Determine the (X, Y) coordinate at the center of the cell enclosing the given text.  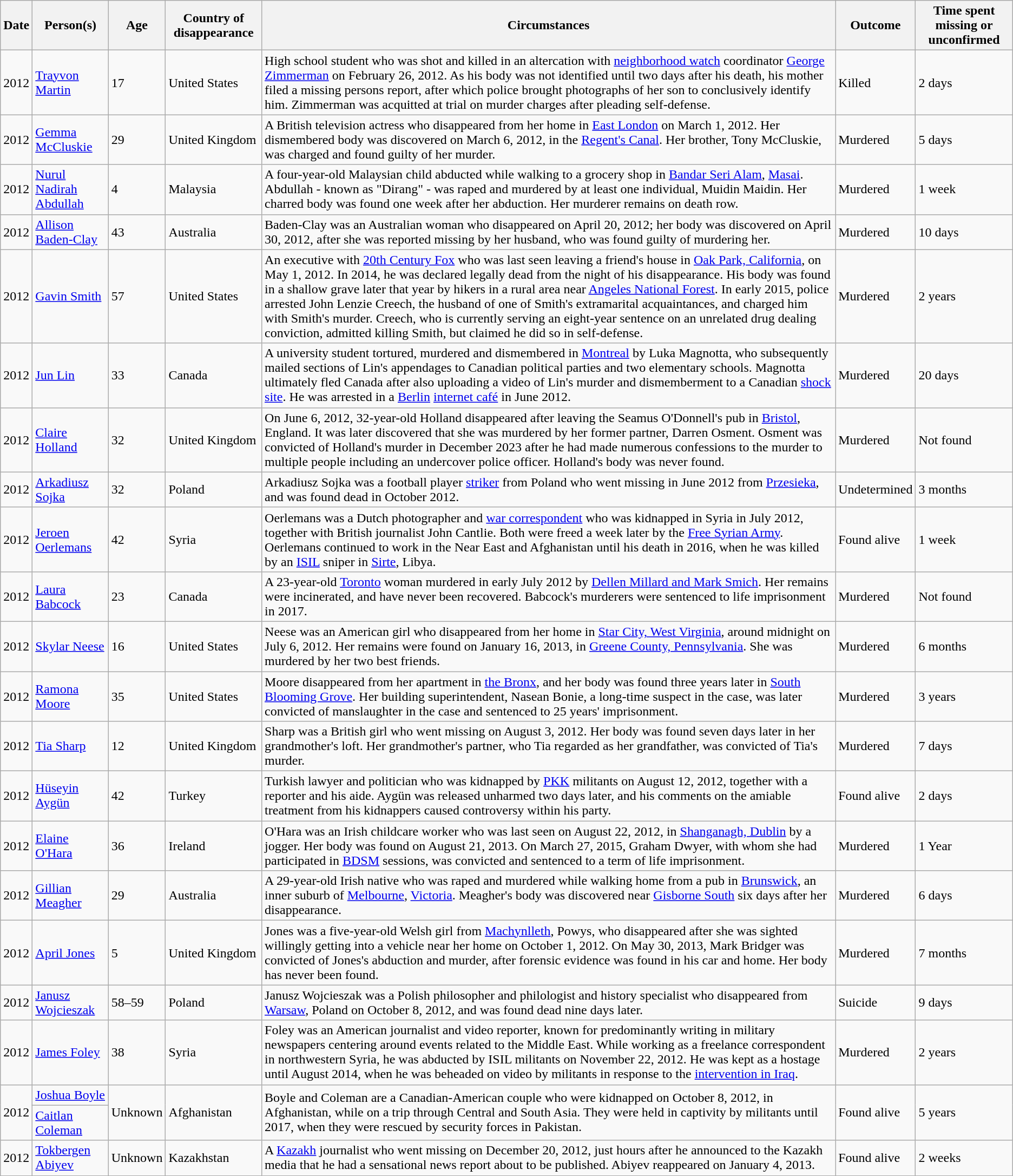
Allison Baden-Clay (70, 232)
Skylar Neese (70, 646)
17 (137, 82)
Turkey (214, 796)
Gillian Meagher (70, 896)
Tia Sharp (70, 746)
James Foley (70, 1052)
Arkadiusz Sojka was a football player striker from Poland who went missing in June 2012 from Przesieka, and was found dead in October 2012. (549, 489)
7 months (964, 952)
Undetermined (876, 489)
23 (137, 596)
Circumstances (549, 25)
Caitlan Coleman (70, 1122)
5 (137, 952)
Age (137, 25)
3 months (964, 489)
33 (137, 376)
Gavin Smith (70, 297)
10 days (964, 232)
5 years (964, 1113)
Elaine O'Hara (70, 846)
Killed (876, 82)
12 (137, 746)
Afghanistan (214, 1113)
Time spent missing or unconfirmed (964, 25)
58–59 (137, 1002)
Jun Lin (70, 376)
38 (137, 1052)
20 days (964, 376)
Laura Babcock (70, 596)
43 (137, 232)
Outcome (876, 25)
Country of disappearance (214, 25)
Ireland (214, 846)
7 days (964, 746)
Tokbergen Abiyev (70, 1158)
Gemma McCluskie (70, 140)
36 (137, 846)
2 weeks (964, 1158)
1 Year (964, 846)
Suicide (876, 1002)
3 years (964, 696)
Trayvon Martin (70, 82)
4 (137, 189)
6 months (964, 646)
Hüseyin Aygün (70, 796)
Arkadiusz Sojka (70, 489)
Janusz Wojcieszak (70, 1002)
16 (137, 646)
Person(s) (70, 25)
Joshua Boyle (70, 1095)
Malaysia (214, 189)
57 (137, 297)
Jeroen Oerlemans (70, 539)
Kazakhstan (214, 1158)
9 days (964, 1002)
Nurul Nadirah Abdullah (70, 189)
Claire Holland (70, 439)
6 days (964, 896)
35 (137, 696)
Ramona Moore (70, 696)
April Jones (70, 952)
Date (16, 25)
5 days (964, 140)
